Scan for the cell matching the given text and deliver its (x, y) coordinate at center. 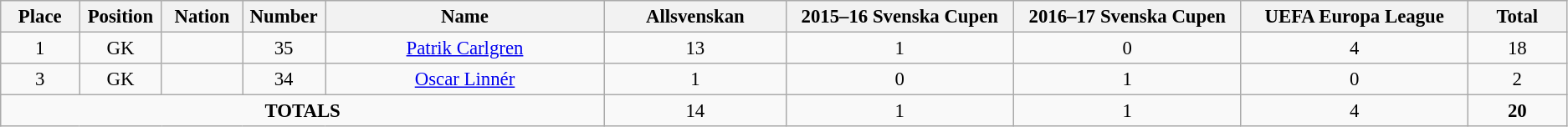
2016–17 Svenska Cupen (1127, 17)
Allsvenskan (694, 17)
TOTALS (303, 111)
Number (284, 17)
35 (284, 48)
13 (694, 48)
Name (465, 17)
Place (40, 17)
Oscar Linnér (465, 79)
34 (284, 79)
20 (1517, 111)
2015–16 Svenska Cupen (899, 17)
UEFA Europa League (1354, 17)
Position (120, 17)
2 (1517, 79)
3 (40, 79)
Patrik Carlgren (465, 48)
14 (694, 111)
Total (1517, 17)
18 (1517, 48)
Nation (202, 17)
